Capture the cell that displays the provided text and extract its [x, y] central coordinate. 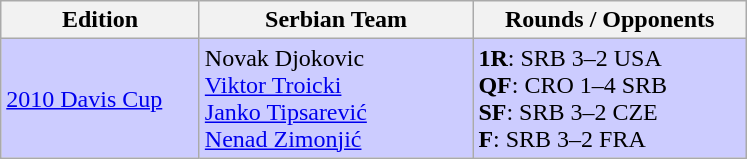
Edition [100, 20]
Novak DjokovicViktor TroickiJanko TipsarevićNenad Zimonjić [336, 98]
2010 Davis Cup [100, 98]
Rounds / Opponents [610, 20]
1R: SRB 3–2 USAQF: CRO 1–4 SRBSF: SRB 3–2 CZE F: SRB 3–2 FRA [610, 98]
Serbian Team [336, 20]
